Output the [x, y] coordinate of the center of the cell containing the given text.  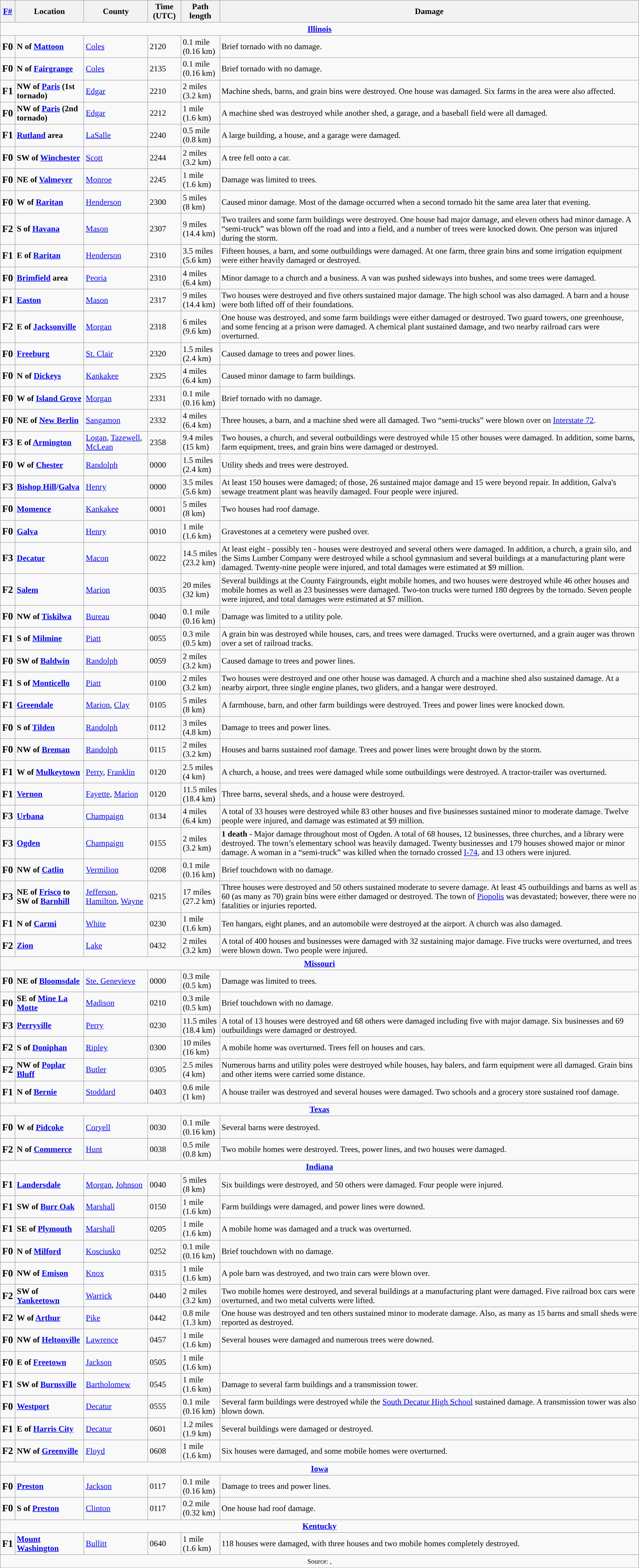
0038 [165, 1150]
A tree fell onto a car. [429, 158]
A large building, a house, and a garage were damaged. [429, 135]
A mobile home was overturned. Trees fell on houses and cars. [429, 1048]
2210 [165, 91]
S of Milmine [49, 638]
A farmhouse, barn, and other farm buildings were destroyed. Trees and power lines were knocked down. [429, 705]
Source: , [319, 1561]
2332 [165, 420]
Logan, Tazewell, McLean [116, 442]
S of Preston [49, 1509]
14.5 miles (23.2 km) [200, 558]
2325 [165, 376]
SE of Plymouth [49, 1229]
Three houses, a barn, and a machine shed were all damaged. Two “semi-trucks” were blown over on Interstate 72. [429, 420]
Illinois [319, 29]
W of Mulkeytown [49, 772]
Perry, Franklin [116, 772]
Perryville [49, 1025]
2212 [165, 113]
Marion, Clay [116, 705]
Bullitt [116, 1543]
S of Tilden [49, 728]
0440 [165, 1296]
2358 [165, 442]
A mobile home was damaged and a truck was overturned. [429, 1229]
2135 [165, 69]
3 miles (4.8 km) [200, 728]
0457 [165, 1340]
0300 [165, 1048]
Damage [429, 12]
Path length [200, 12]
0252 [165, 1251]
0305 [165, 1070]
Stoddard [116, 1092]
Machine sheds, barns, and grain bins were destroyed. One house was damaged. Six farms in the area were also affected. [429, 91]
NW of Paris (1st tornado) [49, 91]
One house was destroyed and ten others sustained minor to moderate damage. Also, as many as 15 barns and small sheds were reported as destroyed. [429, 1317]
0100 [165, 683]
W of Pidcoke [49, 1127]
N of Carmi [49, 924]
Bishop Hill/Galva [49, 487]
Brimfield area [49, 278]
2331 [165, 398]
20 miles (32 km) [200, 589]
2244 [165, 158]
County [116, 12]
2300 [165, 202]
SW of Baldwin [49, 661]
2240 [165, 135]
S of Havana [49, 229]
Utility sheds and trees were destroyed. [429, 465]
Macon [116, 558]
Two mobile homes were destroyed. Trees, power lines, and two houses were damaged. [429, 1150]
SE of Mine La Motte [49, 1003]
W of Arthur [49, 1317]
E of Raritan [49, 255]
One house had roof damage. [429, 1509]
0555 [165, 1407]
NE of Frisco to SW of Barnhill [49, 897]
Greendale [49, 705]
Ten hangars, eight planes, and an automobile were destroyed at the airport. A church was also damaged. [429, 924]
Freeburg [49, 354]
Caused minor damage. Most of the damage occurred when a second tornado hit the same area later that evening. [429, 202]
17 miles (27.2 km) [200, 897]
Butler [116, 1070]
6 miles (9.6 km) [200, 327]
Minor damage to a church and a business. A van was pushed sideways into bushes, and some trees were damaged. [429, 278]
0315 [165, 1273]
NW of Breman [49, 750]
0.8 mile (1.3 km) [200, 1317]
Scott [116, 158]
Lake [116, 945]
NW of Greenville [49, 1451]
A machine shed was destroyed while another shed, a garage, and a baseball field were all damaged. [429, 113]
0432 [165, 945]
SW of Burr Oak [49, 1207]
Bureau [116, 616]
Ripley [116, 1048]
9.4 miles (15 km) [200, 442]
0105 [165, 705]
N of Commerce [49, 1150]
Ste. Genevieve [116, 981]
NW of Heltonville [49, 1340]
Houses and barns sustained roof damage. Trees and power lines were brought down by the storm. [429, 750]
Two houses had roof damage. [429, 509]
A pole barn was destroyed, and two train cars were blown over. [429, 1273]
A house trailer was destroyed and several houses were damaged. Two schools and a grocery store sustained roof damage. [429, 1092]
Westport [49, 1407]
E of Jacksonville [49, 327]
0115 [165, 750]
Perry [116, 1025]
Pike [116, 1317]
Mount Washington [49, 1543]
Fayette, Marion [116, 794]
Damage to several farm buildings and a transmission tower. [429, 1384]
Coryell [116, 1127]
Several houses were damaged and numerous trees were downed. [429, 1340]
Location [49, 12]
NE of Bloomsdale [49, 981]
0403 [165, 1092]
Several buildings were damaged or destroyed. [429, 1429]
Several farm buildings were destroyed while the South Decatur High School sustained damage. A transmission tower was also blown down. [429, 1407]
Rutland area [49, 135]
White [116, 924]
Galva [49, 531]
0210 [165, 1003]
N of Milford [49, 1251]
Bartholomew [116, 1384]
Salem [49, 589]
1.2 miles (1.9 km) [200, 1429]
E of Armington [49, 442]
2318 [165, 327]
0545 [165, 1384]
0208 [165, 870]
LaSalle [116, 135]
0010 [165, 531]
SW of Yankeetown [49, 1296]
Damage was limited to a utility pole. [429, 616]
0055 [165, 638]
2317 [165, 300]
0150 [165, 1207]
N of Bernie [49, 1092]
S of Doniphan [49, 1048]
2245 [165, 180]
St. Clair [116, 354]
0059 [165, 661]
W of Chester [49, 465]
Momence [49, 509]
E of Harris City [49, 1429]
Madison [116, 1003]
S of Monticello [49, 683]
Urbana [49, 816]
2320 [165, 354]
Six buildings were destroyed, and 50 others were damaged. Four people were injured. [429, 1184]
Easton [49, 300]
0608 [165, 1451]
N of Dickeys [49, 376]
Ogden [49, 843]
Several barns were destroyed. [429, 1127]
Warrick [116, 1296]
Indiana [319, 1167]
NW of Paris (2nd tornado) [49, 113]
0505 [165, 1362]
0442 [165, 1317]
Six houses were damaged, and some mobile homes were overturned. [429, 1451]
Landersdale [49, 1184]
Three barns, several sheds, and a house were destroyed. [429, 794]
0205 [165, 1229]
Vermilion [116, 870]
118 houses were damaged, with three houses and two mobile homes completely destroyed. [429, 1543]
0112 [165, 728]
Caused minor damage to farm buildings. [429, 376]
0601 [165, 1429]
W of Island Grove [49, 398]
Morgan, Johnson [116, 1184]
Zion [49, 945]
Floyd [116, 1451]
10 miles (16 km) [200, 1048]
SW of Winchester [49, 158]
Vernon [49, 794]
Texas [319, 1110]
0640 [165, 1543]
Peoria [116, 278]
NE of Valmeyer [49, 180]
Kentucky [319, 1526]
Time (UTC) [165, 12]
E of Freetown [49, 1362]
Missouri [319, 963]
NW of Catlin [49, 870]
Kosciusko [116, 1251]
Lawrence [116, 1340]
Clinton [116, 1509]
W of Raritan [49, 202]
0134 [165, 816]
2307 [165, 229]
Iowa [319, 1469]
N of Fairgrange [49, 69]
Sangamon [116, 420]
0.6 mile (1 km) [200, 1092]
0001 [165, 509]
NW of Emison [49, 1273]
Preston [49, 1486]
Monroe [116, 180]
Jefferson, Hamilton, Wayne [116, 897]
Knox [116, 1273]
0030 [165, 1127]
F# [8, 12]
0022 [165, 558]
NW of Poplar Bluff [49, 1070]
N of Mattoon [49, 46]
0035 [165, 589]
A church, a house, and trees were damaged while some outbuildings were destroyed. A tractor-trailer was overturned. [429, 772]
NW of Tiskilwa [49, 616]
0215 [165, 897]
Marion [116, 589]
0.2 mile (0.32 km) [200, 1509]
Gravestones at a cemetery were pushed over. [429, 531]
SW of Burnsville [49, 1384]
2120 [165, 46]
Hunt [116, 1150]
NE of New Berlin [49, 420]
Farm buildings were damaged, and power lines were downed. [429, 1207]
0155 [165, 843]
